Scan for the cell matching the given text and deliver its [x, y] coordinate at center. 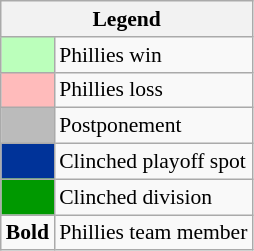
Bold [28, 233]
Clinched division [153, 197]
Clinched playoff spot [153, 162]
Postponement [153, 126]
Phillies loss [153, 90]
Legend [127, 19]
Phillies win [153, 55]
Phillies team member [153, 233]
